Detect which cell encompasses the target text, then output its [X, Y] center coordinate. 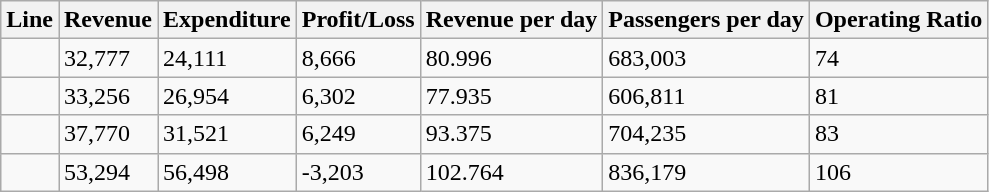
Revenue per day [512, 20]
Profit/Loss [358, 20]
53,294 [108, 172]
6,249 [358, 134]
31,521 [228, 134]
6,302 [358, 96]
77.935 [512, 96]
Expenditure [228, 20]
-3,203 [358, 172]
102.764 [512, 172]
74 [898, 58]
26,954 [228, 96]
683,003 [706, 58]
836,179 [706, 172]
Operating Ratio [898, 20]
81 [898, 96]
Passengers per day [706, 20]
32,777 [108, 58]
80.996 [512, 58]
8,666 [358, 58]
704,235 [706, 134]
606,811 [706, 96]
106 [898, 172]
56,498 [228, 172]
93.375 [512, 134]
Line [30, 20]
33,256 [108, 96]
Revenue [108, 20]
24,111 [228, 58]
83 [898, 134]
37,770 [108, 134]
